Return the (X, Y) coordinate for the center point of the cell that contains the specified text.  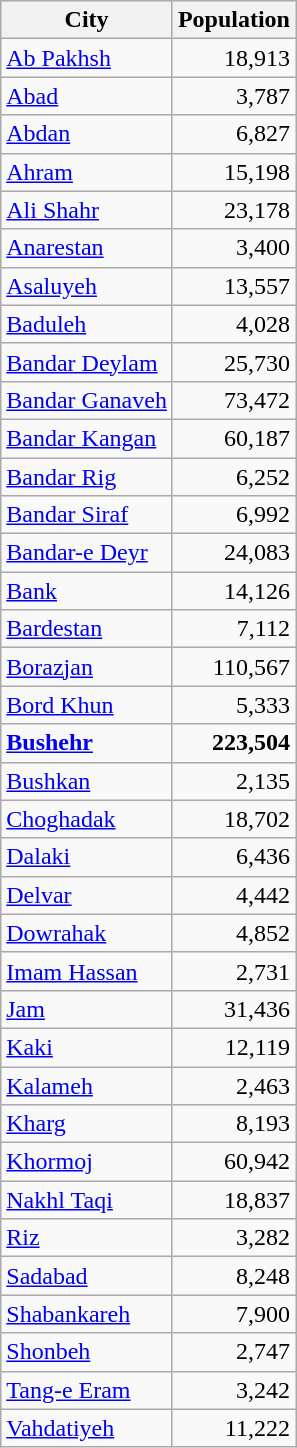
Bandar Kangan (87, 438)
12,119 (234, 1047)
Kharg (87, 1124)
73,472 (234, 400)
3,787 (234, 96)
223,504 (234, 743)
2,135 (234, 781)
Jam (87, 1009)
Bandar Ganaveh (87, 400)
Dalaki (87, 857)
Imam Hassan (87, 971)
8,193 (234, 1124)
11,222 (234, 1428)
6,252 (234, 477)
Bandar Deylam (87, 362)
6,436 (234, 857)
2,463 (234, 1085)
Borazjan (87, 667)
18,702 (234, 819)
3,400 (234, 248)
Shabankareh (87, 1314)
Kalameh (87, 1085)
14,126 (234, 591)
24,083 (234, 553)
Anarestan (87, 248)
6,992 (234, 515)
31,436 (234, 1009)
7,112 (234, 629)
Bank (87, 591)
Kaki (87, 1047)
Ab Pakhsh (87, 58)
110,567 (234, 667)
18,837 (234, 1200)
5,333 (234, 705)
Choghadak (87, 819)
15,198 (234, 172)
Abdan (87, 134)
2,731 (234, 971)
Bandar Siraf (87, 515)
Shonbeh (87, 1352)
Bandar Rig (87, 477)
7,900 (234, 1314)
3,282 (234, 1238)
23,178 (234, 210)
2,747 (234, 1352)
Ali Shahr (87, 210)
6,827 (234, 134)
Bushehr (87, 743)
Riz (87, 1238)
18,913 (234, 58)
4,852 (234, 933)
City (87, 20)
Nakhl Taqi (87, 1200)
Sadabad (87, 1276)
Ahram (87, 172)
Bord Khun (87, 705)
Asaluyeh (87, 286)
Population (234, 20)
Bardestan (87, 629)
Vahdatiyeh (87, 1428)
25,730 (234, 362)
3,242 (234, 1390)
Abad (87, 96)
Dowrahak (87, 933)
Bandar-e Deyr (87, 553)
Delvar (87, 895)
4,028 (234, 324)
60,187 (234, 438)
Khormoj (87, 1162)
60,942 (234, 1162)
Baduleh (87, 324)
Bushkan (87, 781)
8,248 (234, 1276)
Tang-e Eram (87, 1390)
4,442 (234, 895)
13,557 (234, 286)
